Return the [X, Y] coordinate for the center point of the cell that contains the specified text.  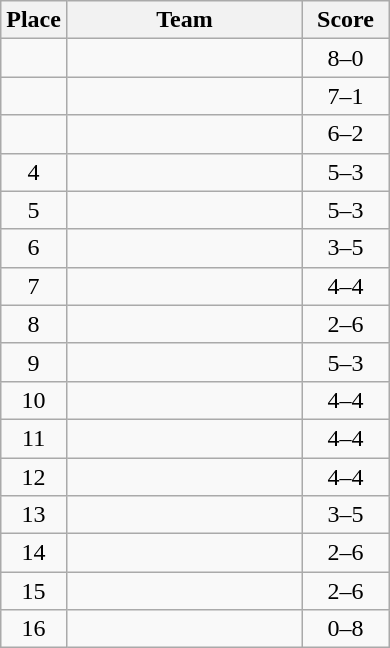
11 [34, 438]
8–0 [346, 58]
14 [34, 553]
16 [34, 629]
4 [34, 172]
9 [34, 362]
12 [34, 477]
8 [34, 324]
13 [34, 515]
7 [34, 286]
5 [34, 210]
6–2 [346, 134]
7–1 [346, 96]
0–8 [346, 629]
15 [34, 591]
10 [34, 400]
Score [346, 20]
6 [34, 248]
Team [184, 20]
Place [34, 20]
